Determine the [x, y] coordinate at the center of the cell enclosing the given text.  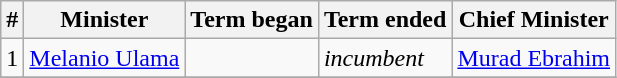
Melanio Ulama [104, 58]
Term began [252, 20]
Murad Ebrahim [534, 58]
1 [12, 58]
incumbent [385, 58]
Term ended [385, 20]
Chief Minister [534, 20]
Minister [104, 20]
# [12, 20]
